From the cell containing the given text, extract its center point as [x, y] coordinate. 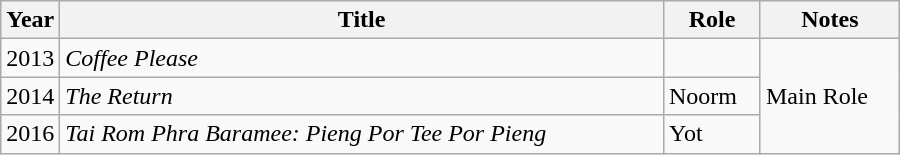
2014 [30, 96]
Tai Rom Phra Baramee: Pieng Por Tee Por Pieng [362, 134]
Main Role [830, 96]
Role [712, 20]
2013 [30, 58]
Notes [830, 20]
Yot [712, 134]
The Return [362, 96]
Title [362, 20]
Coffee Please [362, 58]
2016 [30, 134]
Noorm [712, 96]
Year [30, 20]
